Return the [X, Y] coordinate for the center point of the cell that contains the specified text.  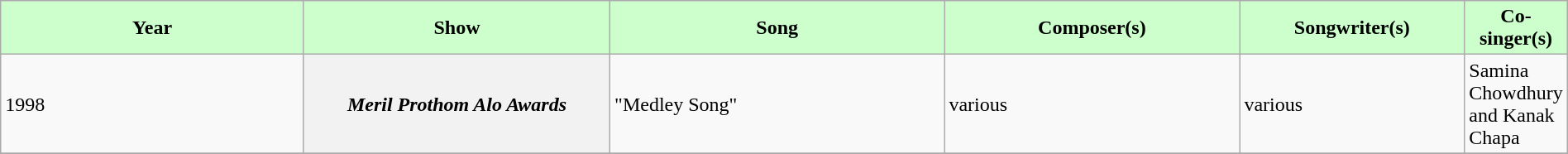
1998 [152, 104]
Song [777, 28]
Samina Chowdhury and Kanak Chapa [1516, 104]
Composer(s) [1092, 28]
"Medley Song" [777, 104]
Meril Prothom Alo Awards [457, 104]
Year [152, 28]
Co-singer(s) [1516, 28]
Show [457, 28]
Songwriter(s) [1352, 28]
